Provide the (X, Y) coordinate of the cell's center where the given text is located.  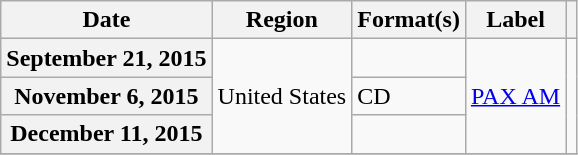
United States (282, 96)
Date (106, 20)
CD (409, 96)
Region (282, 20)
September 21, 2015 (106, 58)
Label (515, 20)
PAX AM (515, 96)
November 6, 2015 (106, 96)
Format(s) (409, 20)
December 11, 2015 (106, 134)
